From the cell containing the given text, extract its center point as (x, y) coordinate. 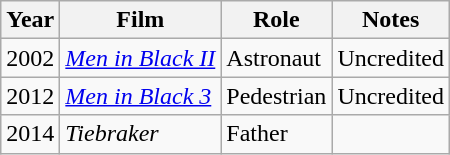
2002 (30, 58)
Pedestrian (276, 96)
Father (276, 134)
Year (30, 20)
Astronaut (276, 58)
Men in Black II (140, 58)
Role (276, 20)
Tiebraker (140, 134)
Film (140, 20)
2014 (30, 134)
Men in Black 3 (140, 96)
Notes (391, 20)
2012 (30, 96)
